Determine the (X, Y) coordinate at the center of the cell enclosing the given text.  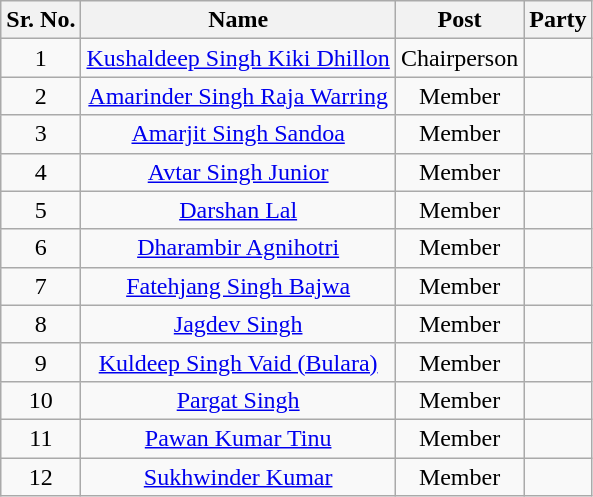
Kushaldeep Singh Kiki Dhillon (238, 58)
8 (41, 324)
Chairperson (459, 58)
Jagdev Singh (238, 324)
7 (41, 286)
10 (41, 400)
Pawan Kumar Tinu (238, 438)
5 (41, 210)
3 (41, 134)
9 (41, 362)
Sukhwinder Kumar (238, 477)
6 (41, 248)
11 (41, 438)
Pargat Singh (238, 400)
Sr. No. (41, 20)
1 (41, 58)
Post (459, 20)
12 (41, 477)
2 (41, 96)
Party (558, 20)
Amarjit Singh Sandoa (238, 134)
Dharambir Agnihotri (238, 248)
Darshan Lal (238, 210)
Amarinder Singh Raja Warring (238, 96)
Avtar Singh Junior (238, 172)
Kuldeep Singh Vaid (Bulara) (238, 362)
Name (238, 20)
4 (41, 172)
Fatehjang Singh Bajwa (238, 286)
